Return [X, Y] of the center of cell containing provided text 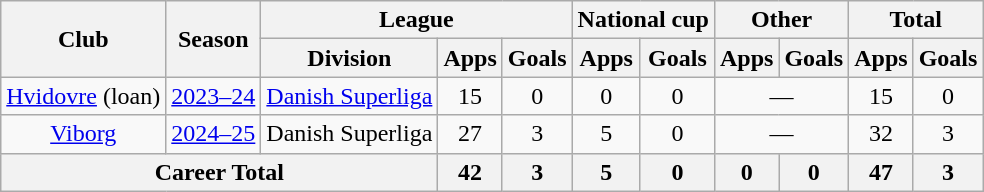
Total [916, 20]
League [416, 20]
2024–25 [214, 134]
Viborg [84, 134]
Other [781, 20]
27 [470, 134]
42 [470, 172]
Career Total [220, 172]
Division [350, 58]
2023–24 [214, 96]
Season [214, 39]
Club [84, 39]
32 [881, 134]
47 [881, 172]
Hvidovre (loan) [84, 96]
National cup [643, 20]
